Identify which cell holds the provided text, then report its (X, Y) central coordinate. 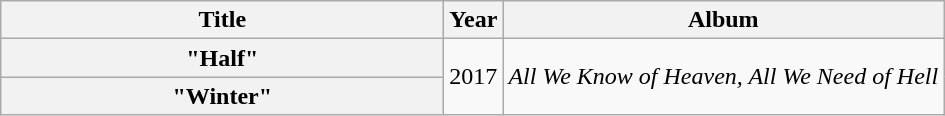
2017 (474, 77)
"Half" (222, 58)
All We Know of Heaven, All We Need of Hell (724, 77)
Year (474, 20)
Album (724, 20)
"Winter" (222, 96)
Title (222, 20)
